For the text-containing cell, return its midpoint in (x, y) coordinate format. 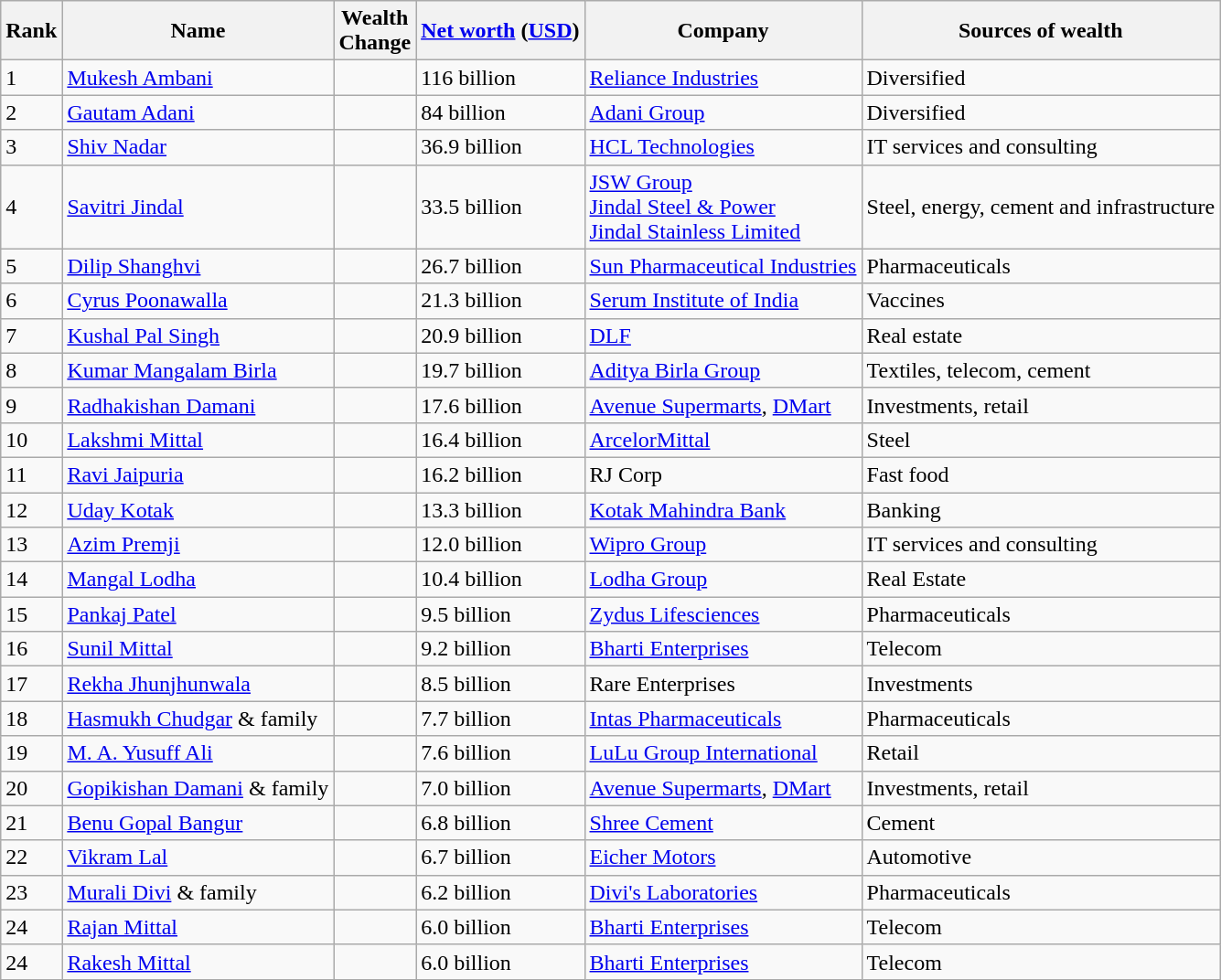
20 (31, 788)
19.7 billion (500, 370)
18 (31, 719)
Serum Institute of India (723, 301)
Lakshmi Mittal (198, 440)
10 (31, 440)
13.3 billion (500, 509)
6.7 billion (500, 857)
23 (31, 892)
Automotive (1041, 857)
9 (31, 405)
12 (31, 509)
Investments (1041, 684)
6.2 billion (500, 892)
Ravi Jaipuria (198, 474)
7.6 billion (500, 753)
Pankaj Patel (198, 614)
Vaccines (1041, 301)
116 billion (500, 78)
JSW GroupJindal Steel & PowerJindal Stainless Limited (723, 207)
3 (31, 147)
Savitri Jindal (198, 207)
Steel, energy, cement and infrastructure (1041, 207)
6 (31, 301)
Radhakishan Damani (198, 405)
Cement (1041, 823)
Dilip Shanghvi (198, 266)
Zydus Lifesciences (723, 614)
Rank (31, 31)
Intas Pharmaceuticals (723, 719)
Rare Enterprises (723, 684)
84 billion (500, 112)
Gopikishan Damani & family (198, 788)
9.5 billion (500, 614)
Rakesh Mittal (198, 962)
Azim Premji (198, 545)
Benu Gopal Bangur (198, 823)
ArcelorMittal (723, 440)
26.7 billion (500, 266)
12.0 billion (500, 545)
20.9 billion (500, 336)
Adani Group (723, 112)
4 (31, 207)
Sun Pharmaceutical Industries (723, 266)
5 (31, 266)
17.6 billion (500, 405)
Murali Divi & family (198, 892)
Vikram Lal (198, 857)
Company (723, 31)
Shiv Nadar (198, 147)
17 (31, 684)
16 (31, 649)
Lodha Group (723, 580)
8.5 billion (500, 684)
21 (31, 823)
11 (31, 474)
Shree Cement (723, 823)
Eicher Motors (723, 857)
Uday Kotak (198, 509)
LuLu Group International (723, 753)
8 (31, 370)
Fast food (1041, 474)
Mangal Lodha (198, 580)
36.9 billion (500, 147)
RJ Corp (723, 474)
Sources of wealth (1041, 31)
Kumar Mangalam Birla (198, 370)
22 (31, 857)
15 (31, 614)
Kotak Mahindra Bank (723, 509)
9.2 billion (500, 649)
Sunil Mittal (198, 649)
DLF (723, 336)
Cyrus Poonawalla (198, 301)
Mukesh Ambani (198, 78)
33.5 billion (500, 207)
Gautam Adani (198, 112)
HCL Technologies (723, 147)
Kushal Pal Singh (198, 336)
Hasmukh Chudgar & family (198, 719)
7 (31, 336)
Aditya Birla Group (723, 370)
Steel (1041, 440)
Real Estate (1041, 580)
Divi's Laboratories (723, 892)
7.7 billion (500, 719)
16.4 billion (500, 440)
21.3 billion (500, 301)
Wipro Group (723, 545)
10.4 billion (500, 580)
Rajan Mittal (198, 927)
1 (31, 78)
14 (31, 580)
WealthChange (375, 31)
Name (198, 31)
16.2 billion (500, 474)
Real estate (1041, 336)
Rekha Jhunjhunwala (198, 684)
Banking (1041, 509)
Net worth (USD) (500, 31)
13 (31, 545)
Reliance Industries (723, 78)
M. A. Yusuff Ali (198, 753)
Retail (1041, 753)
19 (31, 753)
2 (31, 112)
Textiles, telecom, cement (1041, 370)
7.0 billion (500, 788)
6.8 billion (500, 823)
